Return [X, Y] of the center of cell containing provided text 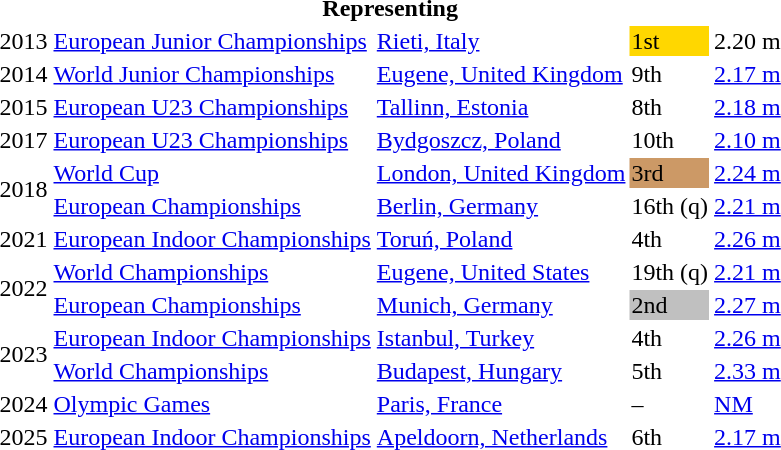
Bydgoszcz, Poland [501, 140]
Istanbul, Turkey [501, 338]
19th (q) [670, 272]
3rd [670, 173]
World Junior Championships [212, 74]
Rieti, Italy [501, 41]
10th [670, 140]
European Junior Championships [212, 41]
9th [670, 74]
8th [670, 107]
Budapest, Hungary [501, 371]
16th (q) [670, 206]
Tallinn, Estonia [501, 107]
– [670, 404]
Eugene, United Kingdom [501, 74]
World Cup [212, 173]
London, United Kingdom [501, 173]
Berlin, Germany [501, 206]
Olympic Games [212, 404]
Paris, France [501, 404]
Toruń, Poland [501, 239]
2nd [670, 305]
5th [670, 371]
Eugene, United States [501, 272]
1st [670, 41]
Munich, Germany [501, 305]
